Scan for the cell matching the given text and deliver its [X, Y] coordinate at center. 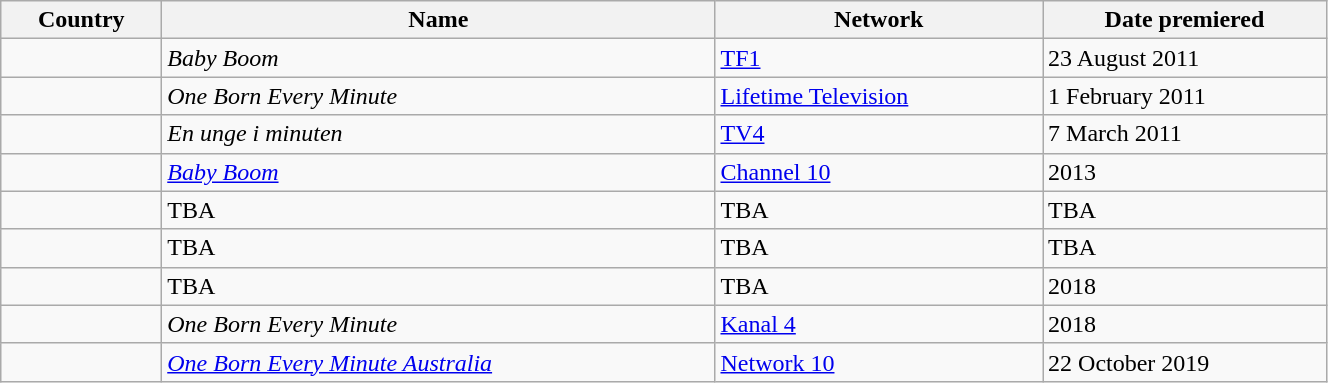
Network 10 [879, 362]
Kanal 4 [879, 324]
23 August 2011 [1185, 58]
Lifetime Television [879, 96]
2013 [1185, 172]
22 October 2019 [1185, 362]
Network [879, 20]
1 February 2011 [1185, 96]
One Born Every Minute Australia [438, 362]
Channel 10 [879, 172]
7 March 2011 [1185, 134]
Country [82, 20]
En unge i minuten [438, 134]
TV4 [879, 134]
Name [438, 20]
Date premiered [1185, 20]
TF1 [879, 58]
